Return the (x, y) coordinate for the center point of the cell that contains the specified text.  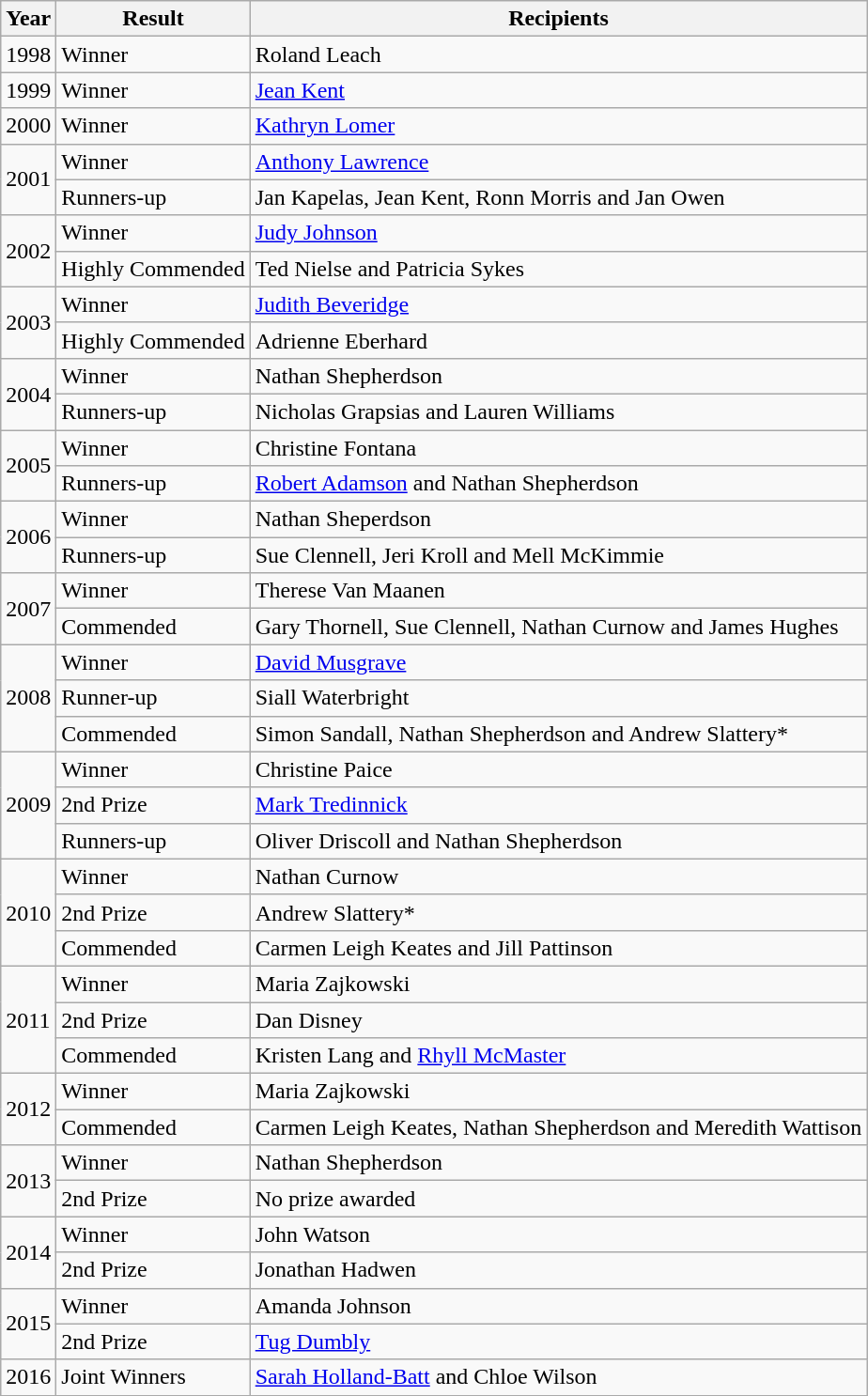
John Watson (558, 1234)
Mark Tredinnick (558, 805)
Robert Adamson and Nathan Shepherdson (558, 484)
Anthony Lawrence (558, 162)
Kathryn Lomer (558, 126)
2014 (28, 1252)
1998 (28, 54)
Siall Waterbright (558, 698)
Carmen Leigh Keates, Nathan Shepherdson and Meredith Wattison (558, 1127)
Nathan Sheperdson (558, 520)
2005 (28, 466)
2009 (28, 805)
2002 (28, 251)
Nicholas Grapsias and Lauren Williams (558, 411)
Gary Thornell, Sue Clennell, Nathan Curnow and James Hughes (558, 627)
2003 (28, 322)
Recipients (558, 19)
Carmen Leigh Keates and Jill Pattinson (558, 948)
Jonathan Hadwen (558, 1270)
Christine Paice (558, 769)
Therese Van Maanen (558, 591)
2011 (28, 1019)
2012 (28, 1109)
Joint Winners (153, 1377)
David Musgrave (558, 662)
2007 (28, 609)
2010 (28, 912)
No prize awarded (558, 1199)
Dan Disney (558, 1019)
Sue Clennell, Jeri Kroll and Mell McKimmie (558, 555)
Kristen Lang and Rhyll McMaster (558, 1056)
Tug Dumbly (558, 1342)
Judith Beveridge (558, 304)
Runner-up (153, 698)
Simon Sandall, Nathan Shepherdson and Andrew Slattery* (558, 734)
2006 (28, 537)
2008 (28, 698)
2000 (28, 126)
Year (28, 19)
Andrew Slattery* (558, 912)
Ted Nielse and Patricia Sykes (558, 269)
Roland Leach (558, 54)
2015 (28, 1324)
Nathan Curnow (558, 876)
Sarah Holland-Batt and Chloe Wilson (558, 1377)
2016 (28, 1377)
1999 (28, 90)
Jan Kapelas, Jean Kent, Ronn Morris and Jan Owen (558, 197)
Adrienne Eberhard (558, 340)
Jean Kent (558, 90)
Amanda Johnson (558, 1306)
Result (153, 19)
Judy Johnson (558, 233)
2004 (28, 394)
2013 (28, 1181)
Oliver Driscoll and Nathan Shepherdson (558, 841)
Christine Fontana (558, 448)
2001 (28, 179)
